Find where the given text appears and provide that cell's center as [x, y] coordinate. 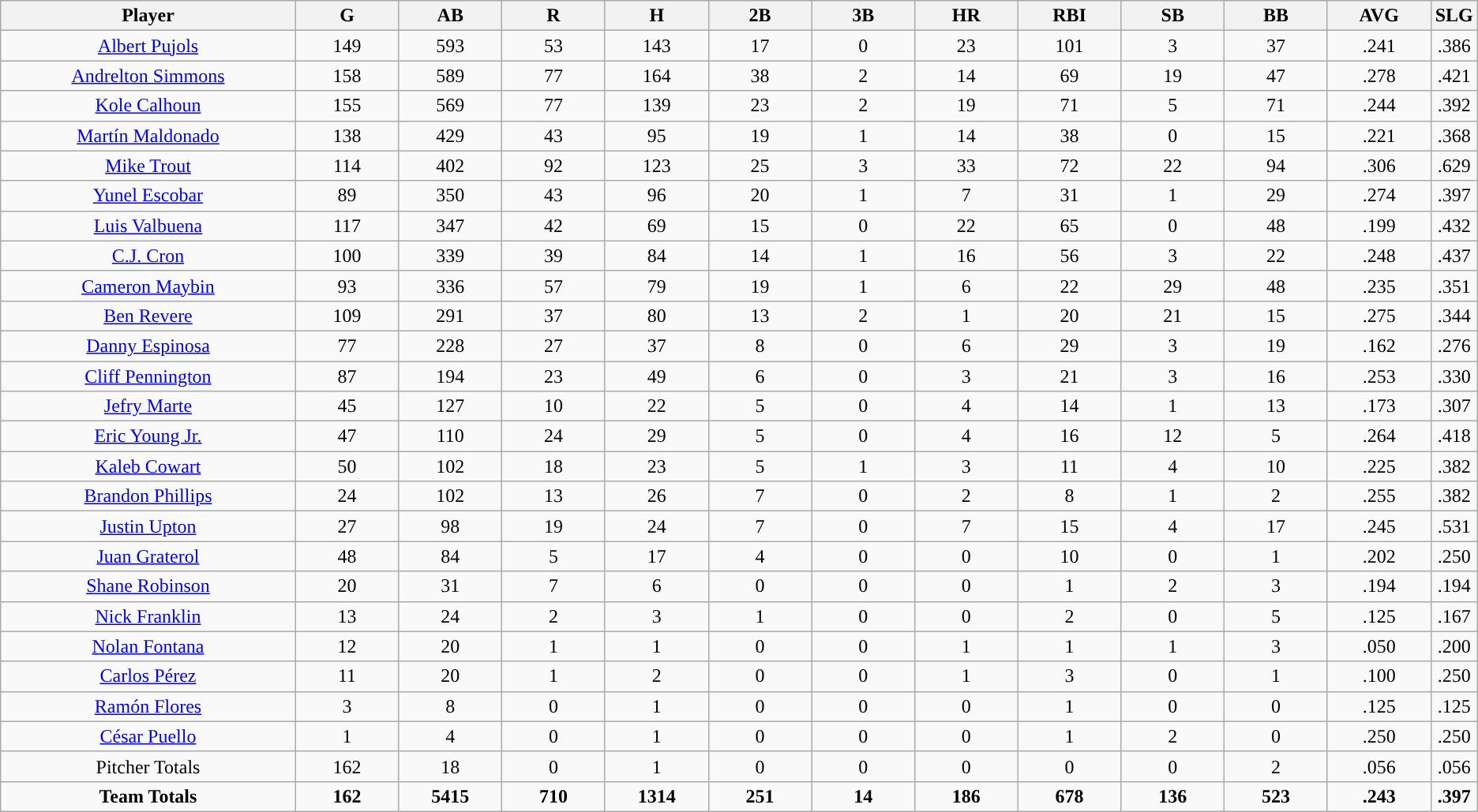
.245 [1379, 526]
.200 [1454, 646]
94 [1276, 166]
HR [966, 16]
523 [1276, 796]
138 [347, 136]
.432 [1454, 226]
1314 [657, 796]
95 [657, 136]
87 [347, 376]
228 [450, 346]
79 [657, 286]
.531 [1454, 526]
49 [657, 376]
.421 [1454, 76]
.307 [1454, 406]
3B [864, 16]
136 [1173, 796]
.253 [1379, 376]
89 [347, 196]
Jefry Marte [148, 406]
Eric Young Jr. [148, 436]
589 [450, 76]
.344 [1454, 316]
.199 [1379, 226]
.351 [1454, 286]
402 [450, 166]
Andrelton Simmons [148, 76]
Player [148, 16]
C.J. Cron [148, 256]
291 [450, 316]
110 [450, 436]
Cameron Maybin [148, 286]
101 [1069, 46]
.243 [1379, 796]
149 [347, 46]
5415 [450, 796]
Justin Upton [148, 526]
65 [1069, 226]
AVG [1379, 16]
25 [760, 166]
569 [450, 106]
Juan Graterol [148, 556]
72 [1069, 166]
Cliff Pennington [148, 376]
26 [657, 496]
710 [554, 796]
.306 [1379, 166]
143 [657, 46]
117 [347, 226]
Albert Pujols [148, 46]
45 [347, 406]
Nolan Fontana [148, 646]
56 [1069, 256]
BB [1276, 16]
347 [450, 226]
.368 [1454, 136]
Danny Espinosa [148, 346]
194 [450, 376]
.276 [1454, 346]
42 [554, 226]
158 [347, 76]
Ramón Flores [148, 706]
.225 [1379, 466]
.221 [1379, 136]
Pitcher Totals [148, 766]
350 [450, 196]
100 [347, 256]
.248 [1379, 256]
Team Totals [148, 796]
251 [760, 796]
139 [657, 106]
155 [347, 106]
593 [450, 46]
H [657, 16]
80 [657, 316]
SB [1173, 16]
.162 [1379, 346]
Carlos Pérez [148, 676]
109 [347, 316]
.386 [1454, 46]
.202 [1379, 556]
98 [450, 526]
Mike Trout [148, 166]
Yunel Escobar [148, 196]
39 [554, 256]
.050 [1379, 646]
Kole Calhoun [148, 106]
Brandon Phillips [148, 496]
93 [347, 286]
RBI [1069, 16]
SLG [1454, 16]
.235 [1379, 286]
57 [554, 286]
.241 [1379, 46]
.167 [1454, 616]
.255 [1379, 496]
AB [450, 16]
Nick Franklin [148, 616]
.437 [1454, 256]
678 [1069, 796]
127 [450, 406]
R [554, 16]
.418 [1454, 436]
.275 [1379, 316]
Martín Maldonado [148, 136]
Ben Revere [148, 316]
.100 [1379, 676]
50 [347, 466]
Kaleb Cowart [148, 466]
.629 [1454, 166]
186 [966, 796]
Shane Robinson [148, 586]
53 [554, 46]
96 [657, 196]
.392 [1454, 106]
.264 [1379, 436]
G [347, 16]
164 [657, 76]
2B [760, 16]
.330 [1454, 376]
336 [450, 286]
.278 [1379, 76]
.173 [1379, 406]
.244 [1379, 106]
339 [450, 256]
Luis Valbuena [148, 226]
429 [450, 136]
123 [657, 166]
114 [347, 166]
92 [554, 166]
.274 [1379, 196]
César Puello [148, 736]
33 [966, 166]
